Return (x, y) of the center of cell containing provided text 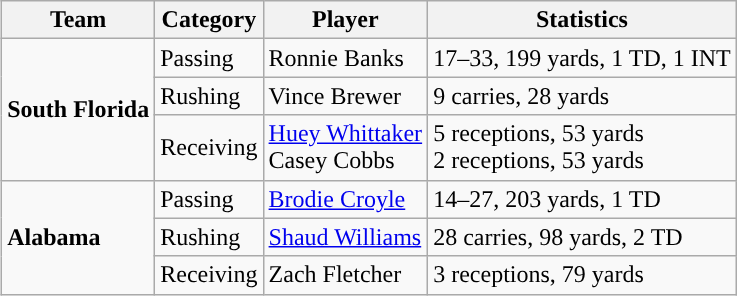
Huey WhittakerCasey Cobbs (346, 148)
14–27, 203 yards, 1 TD (582, 199)
Ronnie Banks (346, 58)
Category (209, 20)
3 receptions, 79 yards (582, 275)
Vince Brewer (346, 96)
28 carries, 98 yards, 2 TD (582, 237)
Shaud Williams (346, 237)
5 receptions, 53 yards2 receptions, 53 yards (582, 148)
Statistics (582, 20)
9 carries, 28 yards (582, 96)
Zach Fletcher (346, 275)
South Florida (78, 110)
17–33, 199 yards, 1 TD, 1 INT (582, 58)
Brodie Croyle (346, 199)
Player (346, 20)
Alabama (78, 237)
Team (78, 20)
